Find where the given text appears and provide that cell's center as (X, Y) coordinate. 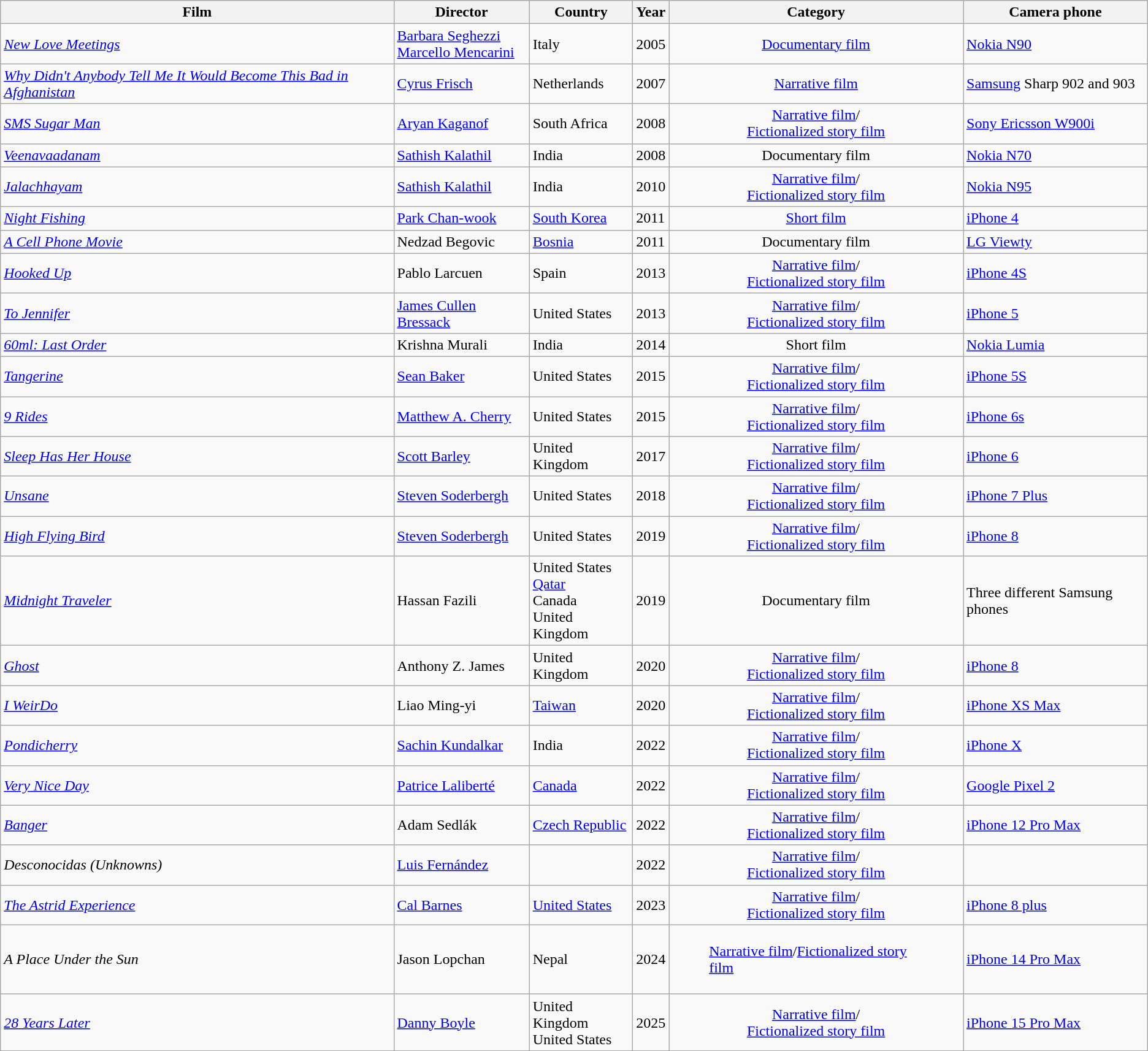
9 Rides (197, 416)
2014 (651, 345)
Jalachhayam (197, 186)
2025 (651, 1022)
iPhone 6s (1056, 416)
2010 (651, 186)
Sleep Has Her House (197, 456)
South Korea (581, 218)
Unsane (197, 497)
Luis Fernández (461, 865)
Ghost (197, 666)
Pablo Larcuen (461, 273)
iPhone 5S (1056, 376)
Night Fishing (197, 218)
Year (651, 12)
Midnight Traveler (197, 601)
2007 (651, 83)
iPhone 8 plus (1056, 905)
Aryan Kaganof (461, 124)
Nokia N70 (1056, 155)
Narrative film (816, 83)
A Cell Phone Movie (197, 242)
2005 (651, 44)
Tangerine (197, 376)
Three different Samsung phones (1056, 601)
Park Chan-wook (461, 218)
United KingdomUnited States (581, 1022)
2024 (651, 959)
Why Didn't Anybody Tell Me It Would Become This Bad in Afghanistan (197, 83)
iPhone 5 (1056, 313)
Canada (581, 785)
Cal Barnes (461, 905)
Nedzad Begovic (461, 242)
Sachin Kundalkar (461, 746)
Film (197, 12)
A Place Under the Sun (197, 959)
Sony Ericsson W900i (1056, 124)
Danny Boyle (461, 1022)
Bosnia (581, 242)
The Astrid Experience (197, 905)
Jason Lopchan (461, 959)
Desconocidas (Unknowns) (197, 865)
Google Pixel 2 (1056, 785)
Czech Republic (581, 825)
New Love Meetings (197, 44)
Nokia Lumia (1056, 345)
2023 (651, 905)
Nokia N90 (1056, 44)
I WeirDo (197, 705)
Spain (581, 273)
Krishna Murali (461, 345)
Nokia N95 (1056, 186)
Adam Sedlák (461, 825)
Patrice Laliberté (461, 785)
iPhone 4S (1056, 273)
2017 (651, 456)
Banger (197, 825)
Category (816, 12)
Netherlands (581, 83)
iPhone 4 (1056, 218)
James Cullen Bressack (461, 313)
Italy (581, 44)
Camera phone (1056, 12)
60ml: Last Order (197, 345)
iPhone 6 (1056, 456)
Samsung Sharp 902 and 903 (1056, 83)
iPhone 7 Plus (1056, 497)
Anthony Z. James (461, 666)
Director (461, 12)
Hassan Fazili (461, 601)
Matthew A. Cherry (461, 416)
LG Viewty (1056, 242)
iPhone X (1056, 746)
Sean Baker (461, 376)
Very Nice Day (197, 785)
SMS Sugar Man (197, 124)
2018 (651, 497)
iPhone XS Max (1056, 705)
Liao Ming-yi (461, 705)
Barbara SeghezziMarcello Mencarini (461, 44)
Cyrus Frisch (461, 83)
iPhone 14 Pro Max (1056, 959)
Scott Barley (461, 456)
Veenavaadanam (197, 155)
Nepal (581, 959)
High Flying Bird (197, 536)
South Africa (581, 124)
Taiwan (581, 705)
Hooked Up (197, 273)
iPhone 12 Pro Max (1056, 825)
Country (581, 12)
28 Years Later (197, 1022)
United StatesQatarCanadaUnited Kingdom (581, 601)
Pondicherry (197, 746)
iPhone 15 Pro Max (1056, 1022)
To Jennifer (197, 313)
